Provide the (X, Y) coordinate of the cell's center where the given text is located.  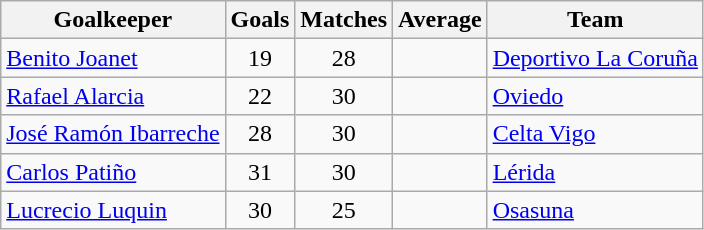
Rafael Alarcia (113, 96)
Lucrecio Luquin (113, 210)
Oviedo (595, 96)
Osasuna (595, 210)
Goals (260, 20)
Benito Joanet (113, 58)
25 (344, 210)
22 (260, 96)
19 (260, 58)
Average (440, 20)
Carlos Patiño (113, 172)
Goalkeeper (113, 20)
31 (260, 172)
Lérida (595, 172)
Deportivo La Coruña (595, 58)
Matches (344, 20)
José Ramón Ibarreche (113, 134)
Team (595, 20)
Celta Vigo (595, 134)
